Extract the [X, Y] coordinate from the center of the cell holding the provided text.  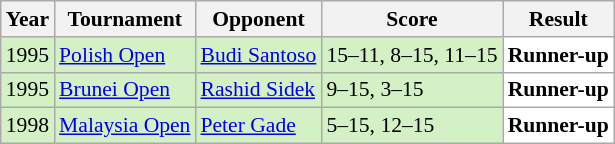
Tournament [124, 19]
Brunei Open [124, 90]
5–15, 12–15 [412, 126]
Peter Gade [258, 126]
Budi Santoso [258, 55]
15–11, 8–15, 11–15 [412, 55]
Rashid Sidek [258, 90]
Polish Open [124, 55]
Result [558, 19]
Opponent [258, 19]
Malaysia Open [124, 126]
1998 [28, 126]
Score [412, 19]
9–15, 3–15 [412, 90]
Year [28, 19]
